For the text-containing cell, return its midpoint in (X, Y) coordinate format. 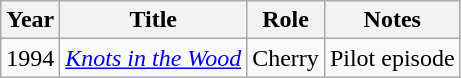
Year (30, 20)
Cherry (286, 58)
Title (154, 20)
Notes (392, 20)
Pilot episode (392, 58)
Role (286, 20)
1994 (30, 58)
Knots in the Wood (154, 58)
